Detect which cell encompasses the target text, then output its (X, Y) center coordinate. 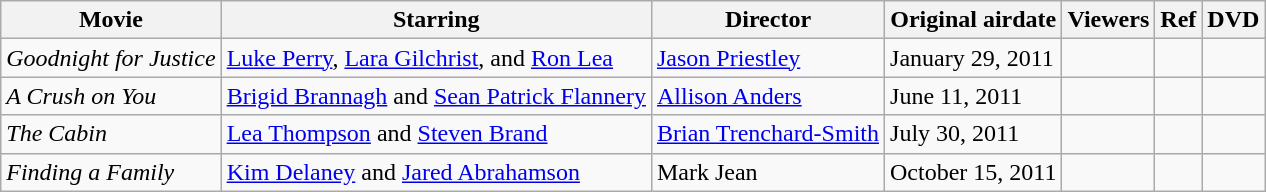
July 30, 2011 (974, 134)
Ref (1178, 20)
Allison Anders (768, 96)
January 29, 2011 (974, 58)
Kim Delaney and Jared Abrahamson (436, 172)
Finding a Family (111, 172)
Viewers (1108, 20)
Lea Thompson and Steven Brand (436, 134)
Brigid Brannagh and Sean Patrick Flannery (436, 96)
Luke Perry, Lara Gilchrist, and Ron Lea (436, 58)
Goodnight for Justice (111, 58)
Director (768, 20)
Starring (436, 20)
June 11, 2011 (974, 96)
A Crush on You (111, 96)
Brian Trenchard-Smith (768, 134)
The Cabin (111, 134)
DVD (1234, 20)
Mark Jean (768, 172)
October 15, 2011 (974, 172)
Jason Priestley (768, 58)
Original airdate (974, 20)
Movie (111, 20)
